For the text-containing cell, return its midpoint in (X, Y) coordinate format. 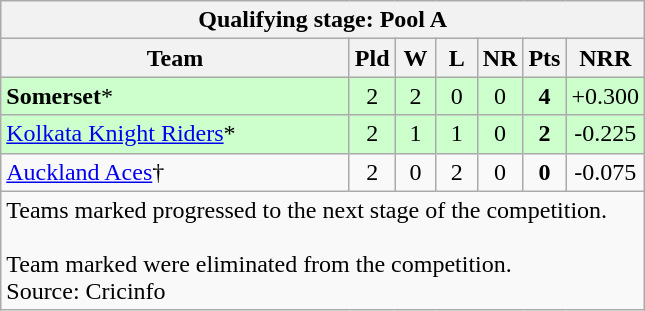
NRR (606, 58)
Pld (372, 58)
Qualifying stage: Pool A (323, 20)
Team (176, 58)
-0.225 (606, 134)
+0.300 (606, 96)
Auckland Aces† (176, 172)
-0.075 (606, 172)
Pts (544, 58)
Kolkata Knight Riders* (176, 134)
NR (500, 58)
W (416, 58)
Teams marked progressed to the next stage of the competition.Team marked were eliminated from the competition.Source: Cricinfo (323, 250)
L (456, 58)
4 (544, 96)
Somerset* (176, 96)
